Find where the given text appears and provide that cell's center as (x, y) coordinate. 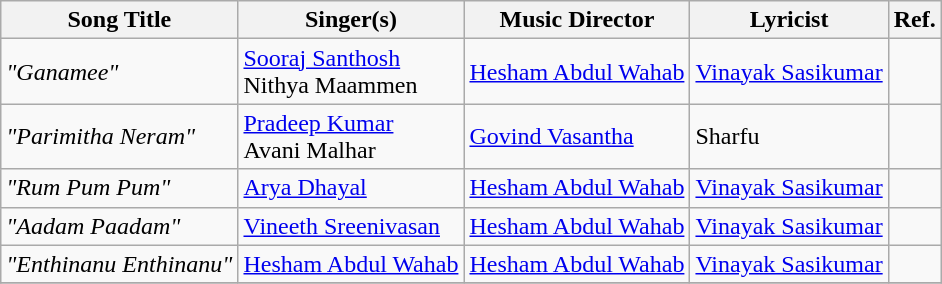
Sharfu (789, 136)
"Enthinanu Enthinanu" (120, 264)
Ref. (914, 20)
Vineeth Sreenivasan (351, 226)
Singer(s) (351, 20)
"Ganamee" (120, 72)
Music Director (577, 20)
"Parimitha Neram" (120, 136)
Arya Dhayal (351, 188)
Sooraj SanthoshNithya Maammen (351, 72)
"Rum Pum Pum" (120, 188)
Pradeep KumarAvani Malhar (351, 136)
Govind Vasantha (577, 136)
Lyricist (789, 20)
"Aadam Paadam" (120, 226)
Song Title (120, 20)
